From the cell containing the given text, extract its center point as (X, Y) coordinate. 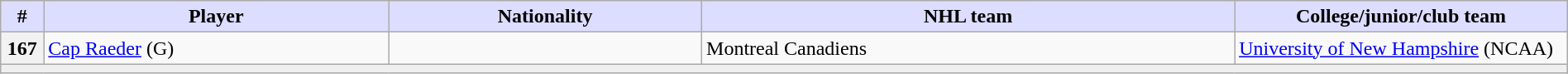
# (22, 17)
Player (217, 17)
University of New Hampshire (NCAA) (1401, 48)
Montreal Canadiens (968, 48)
Cap Raeder (G) (217, 48)
Nationality (546, 17)
NHL team (968, 17)
College/junior/club team (1401, 17)
167 (22, 48)
